Search for the cell housing the specified text and yield its (X, Y) center coordinate. 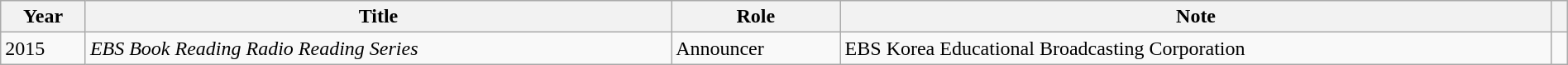
Year (43, 17)
EBS Book Reading Radio Reading Series (378, 48)
Announcer (756, 48)
2015 (43, 48)
Title (378, 17)
Role (756, 17)
Note (1196, 17)
EBS Korea Educational Broadcasting Corporation (1196, 48)
